From the cell containing the given text, extract its center point as [X, Y] coordinate. 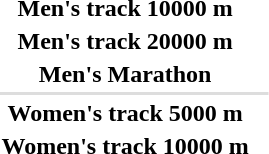
Men's Marathon [125, 74]
Men's track 20000 m [125, 41]
Women's track 5000 m [125, 113]
